Output the (x, y) coordinate of the center of the cell containing the given text.  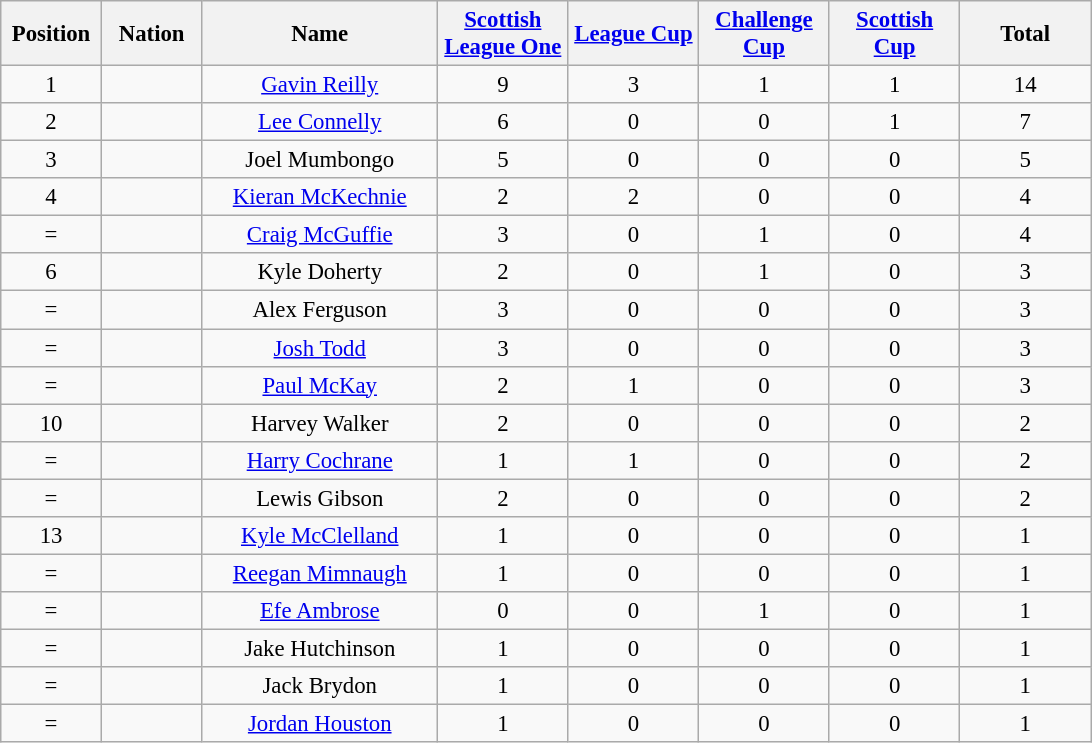
Scottish Cup (894, 34)
Craig McGuffie (320, 235)
14 (1026, 85)
Alex Ferguson (320, 310)
Harvey Walker (320, 423)
Name (320, 34)
Reegan Mimnaugh (320, 573)
Joel Mumbongo (320, 160)
Josh Todd (320, 348)
9 (504, 85)
Efe Ambrose (320, 611)
13 (52, 536)
League Cup (634, 34)
Harry Cochrane (320, 460)
Total (1026, 34)
Kyle McClelland (320, 536)
Paul McKay (320, 385)
10 (52, 423)
Position (52, 34)
Scottish League One (504, 34)
Kieran McKechnie (320, 197)
Challenge Cup (764, 34)
7 (1026, 122)
Lewis Gibson (320, 498)
Jake Hutchinson (320, 648)
Lee Connelly (320, 122)
Jordan Houston (320, 724)
Gavin Reilly (320, 85)
Jack Brydon (320, 686)
Nation (152, 34)
Kyle Doherty (320, 273)
